Provide the (x, y) coordinate of the cell's center where the given text is located.  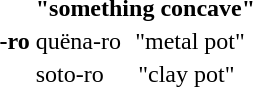
quëna-ro (82, 41)
